Find where the given text appears and provide that cell's center as (X, Y) coordinate. 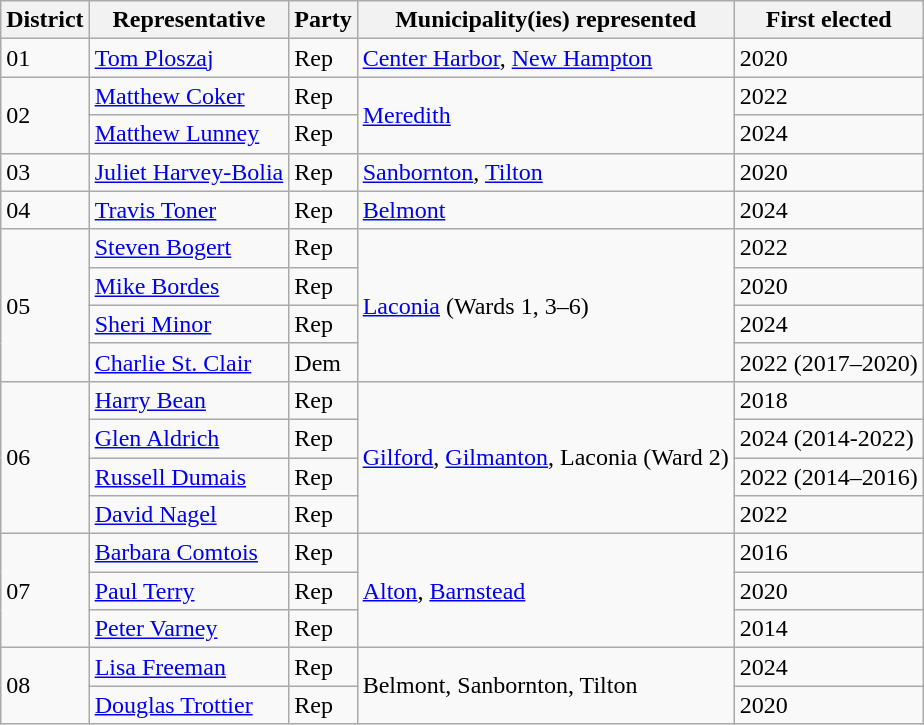
Harry Bean (189, 400)
2022 (2014–2016) (828, 477)
06 (45, 457)
Alton, Barnstead (546, 591)
05 (45, 305)
Sheri Minor (189, 324)
Representative (189, 20)
Laconia (Wards 1, 3–6) (546, 305)
2024 (2014-2022) (828, 438)
Charlie St. Clair (189, 362)
Matthew Coker (189, 96)
07 (45, 591)
Party (323, 20)
03 (45, 172)
Belmont, Sanbornton, Tilton (546, 686)
04 (45, 210)
Steven Bogert (189, 248)
Belmont (546, 210)
Paul Terry (189, 591)
02 (45, 115)
Tom Ploszaj (189, 58)
Mike Bordes (189, 286)
Barbara Comtois (189, 553)
Dem (323, 362)
First elected (828, 20)
David Nagel (189, 515)
Juliet Harvey-Bolia (189, 172)
District (45, 20)
Matthew Lunney (189, 134)
2022 (2017–2020) (828, 362)
08 (45, 686)
Municipality(ies) represented (546, 20)
Douglas Trottier (189, 705)
Russell Dumais (189, 477)
Gilford, Gilmanton, Laconia (Ward 2) (546, 457)
Lisa Freeman (189, 667)
01 (45, 58)
Glen Aldrich (189, 438)
2018 (828, 400)
Center Harbor, New Hampton (546, 58)
Meredith (546, 115)
2014 (828, 629)
2016 (828, 553)
Peter Varney (189, 629)
Travis Toner (189, 210)
Sanbornton, Tilton (546, 172)
